Identify which cell holds the provided text, then report its [x, y] central coordinate. 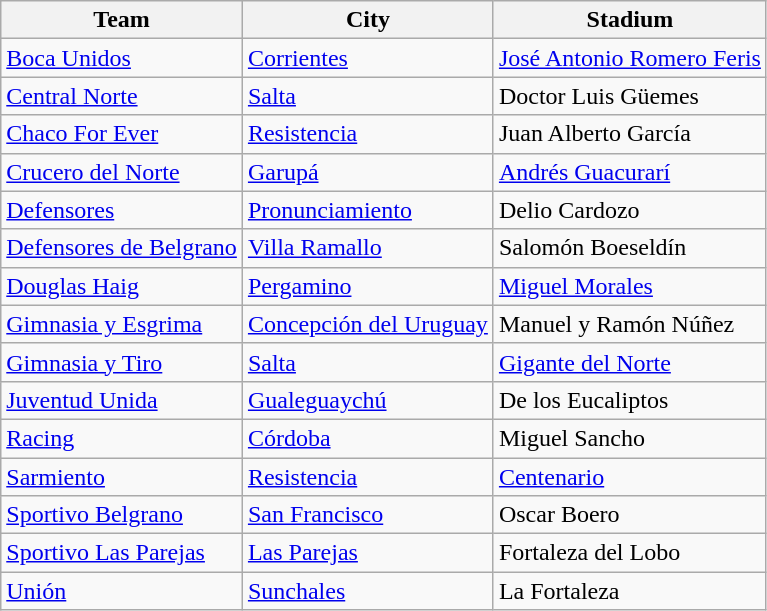
Defensores de Belgrano [122, 248]
Team [122, 20]
Sportivo Belgrano [122, 515]
Centenario [630, 477]
Sportivo Las Parejas [122, 553]
Concepción del Uruguay [368, 324]
Miguel Sancho [630, 438]
Juan Alberto García [630, 134]
Manuel y Ramón Núñez [630, 324]
De los Eucaliptos [630, 400]
Las Parejas [368, 553]
Juventud Unida [122, 400]
Chaco For Ever [122, 134]
Gigante del Norte [630, 362]
San Francisco [368, 515]
Gimnasia y Tiro [122, 362]
Pronunciamiento [368, 210]
Sarmiento [122, 477]
Sunchales [368, 591]
Oscar Boero [630, 515]
Miguel Morales [630, 286]
Stadium [630, 20]
Garupá [368, 172]
Fortaleza del Lobo [630, 553]
Andrés Guacurarí [630, 172]
Salomón Boeseldín [630, 248]
Racing [122, 438]
Central Norte [122, 96]
Defensores [122, 210]
Córdoba [368, 438]
Gualeguaychú [368, 400]
Delio Cardozo [630, 210]
Gimnasia y Esgrima [122, 324]
Corrientes [368, 58]
Doctor Luis Güemes [630, 96]
La Fortaleza [630, 591]
City [368, 20]
Unión [122, 591]
Boca Unidos [122, 58]
Pergamino [368, 286]
Douglas Haig [122, 286]
José Antonio Romero Feris [630, 58]
Villa Ramallo [368, 248]
Crucero del Norte [122, 172]
